Locate the cell with the specified text and output its (x, y) center coordinate. 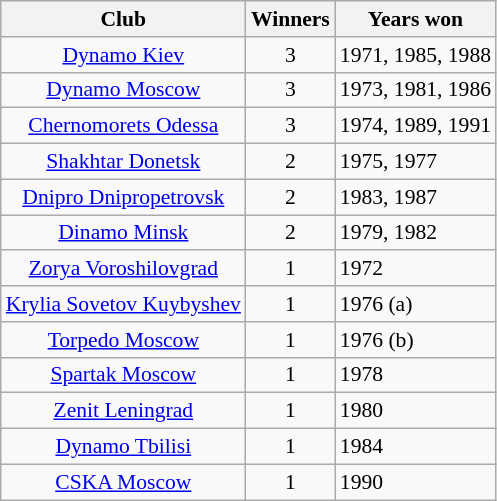
Years won (416, 19)
Zorya Voroshilovgrad (124, 269)
Winners (290, 19)
1972 (416, 269)
1978 (416, 375)
1973, 1981, 1986 (416, 90)
1980 (416, 411)
Dynamo Kiev (124, 55)
Torpedo Moscow (124, 340)
Dynamo Moscow (124, 90)
Chernomorets Odessa (124, 126)
Shakhtar Donetsk (124, 162)
1976 (b) (416, 340)
Spartak Moscow (124, 375)
Dinamo Minsk (124, 233)
1976 (a) (416, 304)
1990 (416, 482)
1979, 1982 (416, 233)
1984 (416, 447)
Club (124, 19)
Dnipro Dnipropetrovsk (124, 197)
Dynamo Tbilisi (124, 447)
1975, 1977 (416, 162)
1983, 1987 (416, 197)
1971, 1985, 1988 (416, 55)
CSKA Moscow (124, 482)
1974, 1989, 1991 (416, 126)
Krylia Sovetov Kuybyshev (124, 304)
Zenit Leningrad (124, 411)
